Detect which cell encompasses the target text, then output its (X, Y) center coordinate. 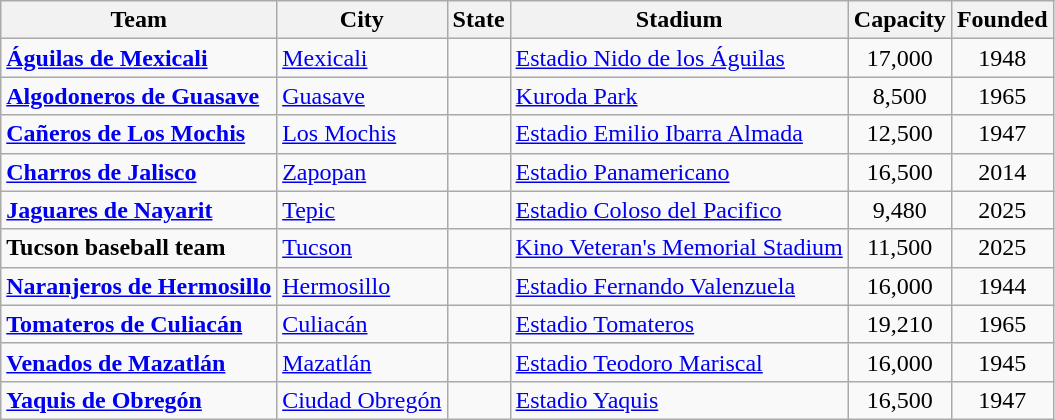
Zapopan (362, 172)
Guasave (362, 96)
Yaquis de Obregón (139, 400)
Estadio Panamericano (679, 172)
Estadio Fernando Valenzuela (679, 286)
Tomateros de Culiacán (139, 324)
1948 (1002, 58)
Tepic (362, 210)
Estadio Nido de los Águilas (679, 58)
Algodoneros de Guasave (139, 96)
Culiacán (362, 324)
Águilas de Mexicali (139, 58)
Tucson baseball team (139, 248)
1944 (1002, 286)
Cañeros de Los Mochis (139, 134)
Los Mochis (362, 134)
19,210 (900, 324)
Mexicali (362, 58)
Estadio Yaquis (679, 400)
Ciudad Obregón (362, 400)
Naranjeros de Hermosillo (139, 286)
Estadio Coloso del Pacifico (679, 210)
Estadio Teodoro Mariscal (679, 362)
Kuroda Park (679, 96)
Charros de Jalisco (139, 172)
Estadio Emilio Ibarra Almada (679, 134)
Hermosillo (362, 286)
Mazatlán (362, 362)
12,500 (900, 134)
Kino Veteran's Memorial Stadium (679, 248)
1945 (1002, 362)
Founded (1002, 20)
Team (139, 20)
8,500 (900, 96)
Tucson (362, 248)
Venados de Mazatlán (139, 362)
Jaguares de Nayarit (139, 210)
Stadium (679, 20)
2014 (1002, 172)
17,000 (900, 58)
City (362, 20)
9,480 (900, 210)
Capacity (900, 20)
State (478, 20)
11,500 (900, 248)
Estadio Tomateros (679, 324)
